From the cell containing the given text, extract its center point as (X, Y) coordinate. 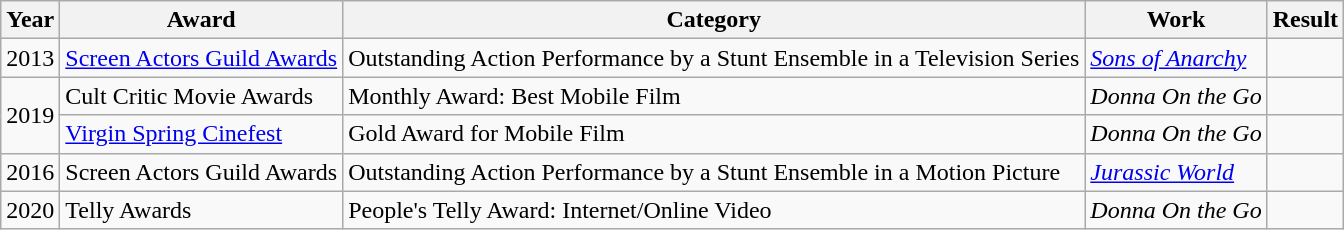
Work (1176, 20)
Gold Award for Mobile Film (714, 134)
Virgin Spring Cinefest (202, 134)
Outstanding Action Performance by a Stunt Ensemble in a Motion Picture (714, 172)
Monthly Award: Best Mobile Film (714, 96)
Outstanding Action Performance by a Stunt Ensemble in a Television Series (714, 58)
People's Telly Award: Internet/Online Video (714, 210)
Award (202, 20)
Result (1305, 20)
Sons of Anarchy (1176, 58)
2013 (30, 58)
2020 (30, 210)
Telly Awards (202, 210)
2016 (30, 172)
2019 (30, 115)
Jurassic World (1176, 172)
Year (30, 20)
Category (714, 20)
Cult Critic Movie Awards (202, 96)
